Determine the [x, y] coordinate at the center of the cell enclosing the given text.  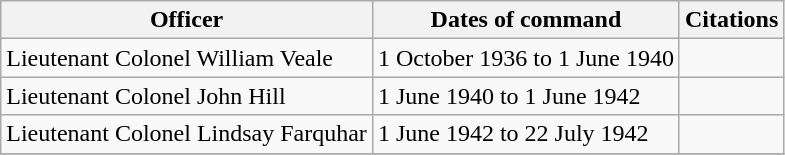
Lieutenant Colonel Lindsay Farquhar [187, 134]
Officer [187, 20]
1 October 1936 to 1 June 1940 [526, 58]
Lieutenant Colonel William Veale [187, 58]
Lieutenant Colonel John Hill [187, 96]
Citations [731, 20]
1 June 1940 to 1 June 1942 [526, 96]
Dates of command [526, 20]
1 June 1942 to 22 July 1942 [526, 134]
